Return (x, y) of the center of cell containing provided text 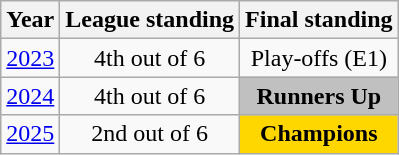
2nd out of 6 (150, 134)
Final standing (319, 20)
Year (30, 20)
2025 (30, 134)
Play-offs (E1) (319, 58)
Champions (319, 134)
Runners Up (319, 96)
2023 (30, 58)
League standing (150, 20)
2024 (30, 96)
